From the cell containing the given text, extract its center point as [X, Y] coordinate. 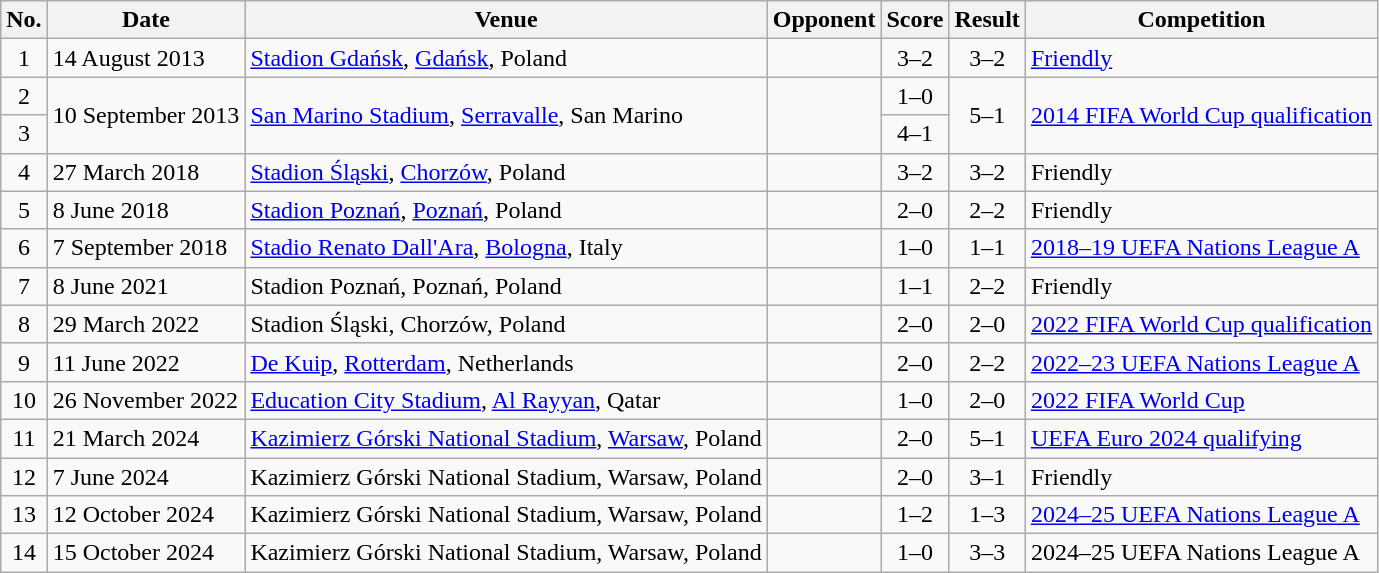
14 August 2013 [146, 58]
9 [24, 362]
11 [24, 438]
Result [987, 20]
8 [24, 324]
27 March 2018 [146, 172]
11 June 2022 [146, 362]
1–2 [915, 515]
Date [146, 20]
15 October 2024 [146, 553]
No. [24, 20]
1–3 [987, 515]
UEFA Euro 2024 qualifying [1201, 438]
Education City Stadium, Al Rayyan, Qatar [506, 400]
Stadio Renato Dall'Ara, Bologna, Italy [506, 248]
San Marino Stadium, Serravalle, San Marino [506, 115]
26 November 2022 [146, 400]
10 September 2013 [146, 115]
5 [24, 210]
Score [915, 20]
4–1 [915, 134]
7 [24, 286]
8 June 2021 [146, 286]
29 March 2022 [146, 324]
Competition [1201, 20]
12 October 2024 [146, 515]
4 [24, 172]
1 [24, 58]
7 September 2018 [146, 248]
Opponent [824, 20]
Stadion Gdańsk, Gdańsk, Poland [506, 58]
13 [24, 515]
10 [24, 400]
2014 FIFA World Cup qualification [1201, 115]
2018–19 UEFA Nations League A [1201, 248]
2022 FIFA World Cup qualification [1201, 324]
3–1 [987, 477]
6 [24, 248]
2 [24, 96]
21 March 2024 [146, 438]
3 [24, 134]
2022–23 UEFA Nations League A [1201, 362]
12 [24, 477]
Venue [506, 20]
14 [24, 553]
2022 FIFA World Cup [1201, 400]
7 June 2024 [146, 477]
8 June 2018 [146, 210]
3–3 [987, 553]
De Kuip, Rotterdam, Netherlands [506, 362]
